Scan for the cell matching the given text and deliver its (x, y) coordinate at center. 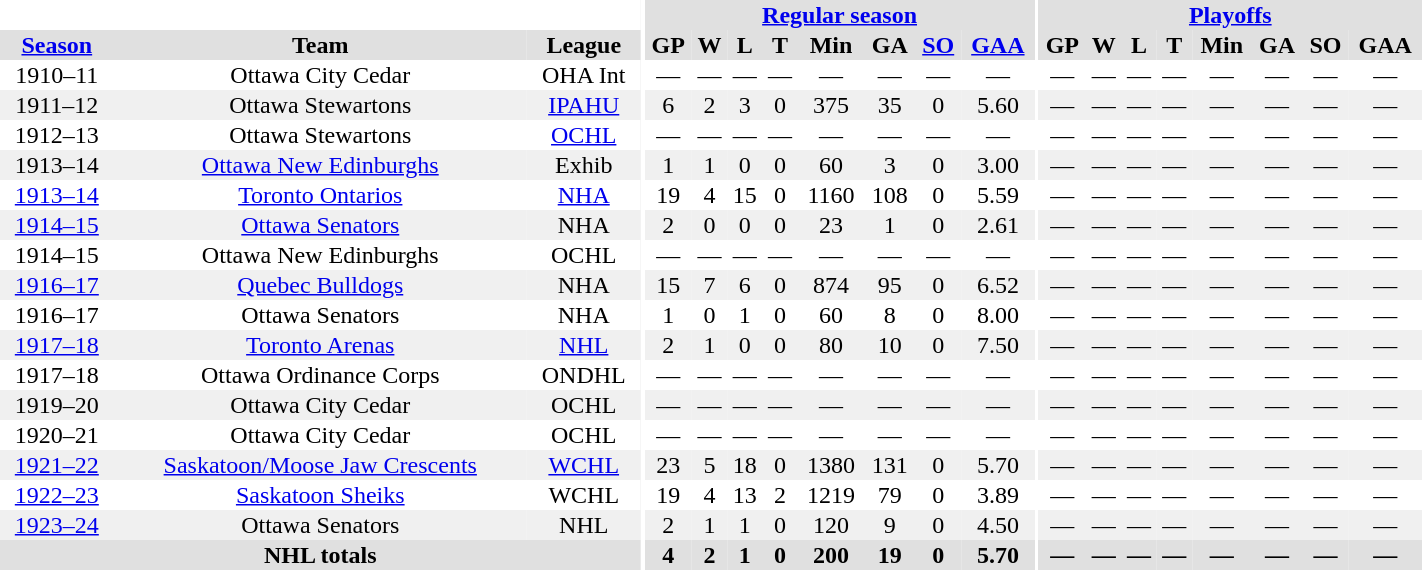
18 (744, 465)
1919–20 (57, 405)
Saskatoon Sheiks (320, 495)
79 (890, 495)
NHL totals (320, 555)
131 (890, 465)
8.00 (998, 315)
Team (320, 45)
5.60 (998, 105)
Playoffs (1230, 15)
6.52 (998, 285)
1923–24 (57, 525)
Toronto Arenas (320, 345)
95 (890, 285)
1921–22 (57, 465)
375 (832, 105)
5 (710, 465)
OHA Int (584, 75)
1912–13 (57, 135)
35 (890, 105)
IPAHU (584, 105)
1160 (832, 195)
Exhib (584, 165)
ONDHL (584, 375)
3.00 (998, 165)
Saskatoon/Moose Jaw Crescents (320, 465)
80 (832, 345)
13 (744, 495)
1380 (832, 465)
1911–12 (57, 105)
Regular season (839, 15)
Season (57, 45)
Quebec Bulldogs (320, 285)
1219 (832, 495)
1910–11 (57, 75)
7.50 (998, 345)
1922–23 (57, 495)
1920–21 (57, 435)
7 (710, 285)
874 (832, 285)
200 (832, 555)
Toronto Ontarios (320, 195)
9 (890, 525)
5.59 (998, 195)
108 (890, 195)
Ottawa Ordinance Corps (320, 375)
10 (890, 345)
4.50 (998, 525)
2.61 (998, 225)
3.89 (998, 495)
8 (890, 315)
League (584, 45)
120 (832, 525)
